Scan for the cell matching the given text and deliver its (X, Y) coordinate at center. 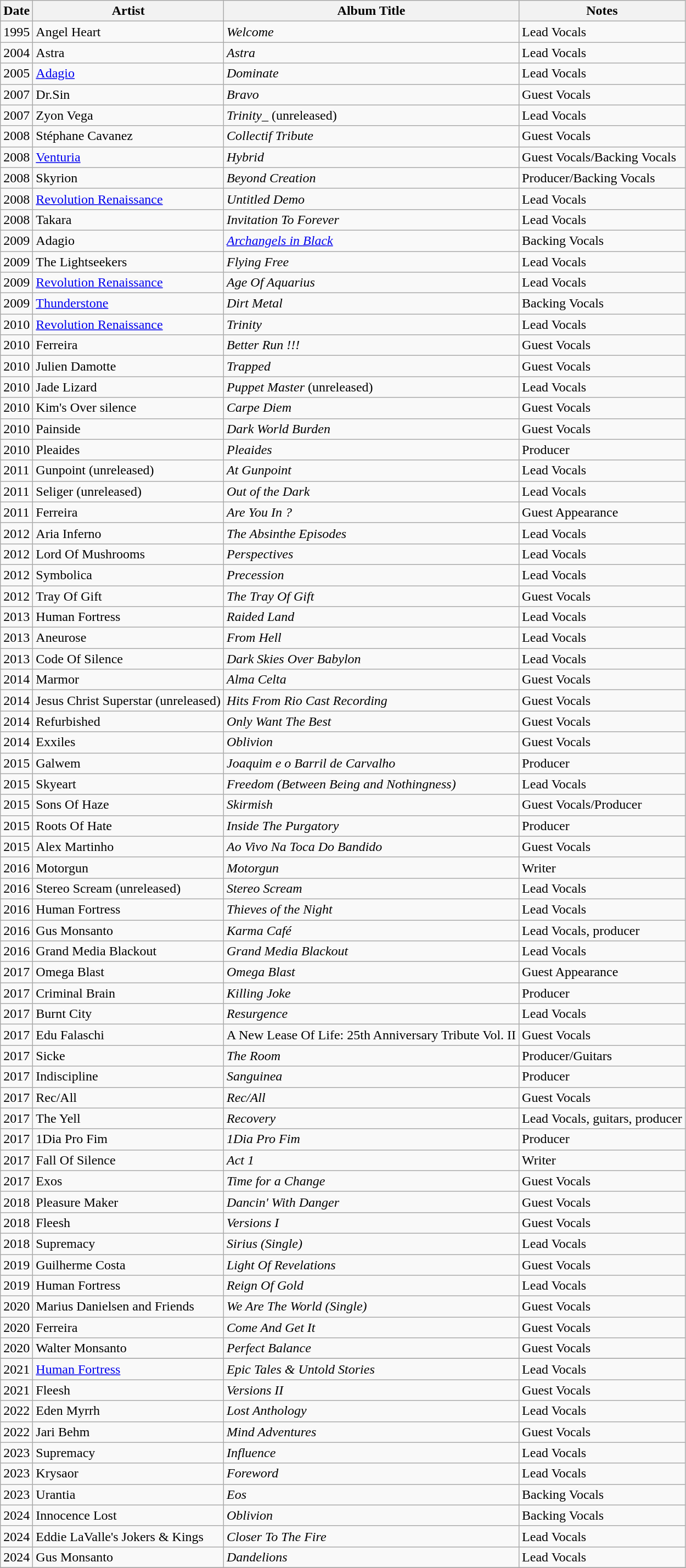
Welcome (371, 32)
Fall Of Silence (128, 1160)
Alma Celta (371, 680)
Angel Heart (128, 32)
The Room (371, 1056)
Versions I (371, 1223)
Collectif Tribute (371, 136)
Album Title (371, 11)
Aneurose (128, 638)
Urantia (128, 1494)
Lord Of Mushrooms (128, 554)
Out of the Dark (371, 491)
Carpe Diem (371, 408)
Beyond Creation (371, 178)
Kim's Over silence (128, 408)
Sirius (Single) (371, 1244)
Foreword (371, 1474)
Dark World Burden (371, 429)
Bravo (371, 94)
Burnt City (128, 1014)
Perspectives (371, 554)
Inside The Purgatory (371, 826)
Tray Of Gift (128, 596)
Exos (128, 1181)
Roots Of Hate (128, 826)
A New Lease Of Life: 25th Anniversary Tribute Vol. II (371, 1035)
Karma Café (371, 931)
Guest Vocals/Producer (603, 805)
Thunderstone (128, 304)
Dirt Metal (371, 304)
1995 (16, 32)
Hybrid (371, 157)
Sicke (128, 1056)
Walter Monsanto (128, 1348)
Come And Get It (371, 1328)
We Are The World (Single) (371, 1307)
The Lightseekers (128, 262)
Criminal Brain (128, 993)
Better Run !!! (371, 345)
Joaquim e o Barril de Carvalho (371, 763)
The Absinthe Episodes (371, 533)
Sanguinea (371, 1077)
Sons Of Haze (128, 805)
Skyeart (128, 784)
Light Of Revelations (371, 1264)
Puppet Master (unreleased) (371, 387)
Seliger (unreleased) (128, 491)
Trinity (371, 324)
Jade Lizard (128, 387)
Eddie LaValle's Jokers & Kings (128, 1536)
Killing Joke (371, 993)
Hits From Rio Cast Recording (371, 701)
Time for a Change (371, 1181)
Marius Danielsen and Friends (128, 1307)
Dancin' With Danger (371, 1202)
Untitled Demo (371, 199)
Lost Anthology (371, 1411)
Precession (371, 575)
Jesus Christ Superstar (unreleased) (128, 701)
Trinity_ (unreleased) (371, 115)
Takara (128, 220)
Skyrion (128, 178)
Archangels in Black (371, 240)
Dandelions (371, 1557)
Raided Land (371, 617)
Edu Falaschi (128, 1035)
Producer/Backing Vocals (603, 178)
Producer/Guitars (603, 1056)
Thieves of the Night (371, 909)
Jari Behm (128, 1432)
Aria Inferno (128, 533)
Closer To The Fire (371, 1536)
Lead Vocals, producer (603, 931)
Venturia (128, 157)
Pleasure Maker (128, 1202)
Influence (371, 1453)
Epic Tales & Untold Stories (371, 1369)
Invitation To Forever (371, 220)
Reign Of Gold (371, 1286)
Symbolica (128, 575)
Date (16, 11)
Only Want The Best (371, 721)
Exxiles (128, 742)
2005 (16, 74)
Julien Damotte (128, 366)
Eden Myrrh (128, 1411)
Guilherme Costa (128, 1264)
Lead Vocals, guitars, producer (603, 1118)
Zyon Vega (128, 115)
Artist (128, 11)
Innocence Lost (128, 1515)
At Gunpoint (371, 471)
Indiscipline (128, 1077)
Skirmish (371, 805)
Alex Martinho (128, 847)
Versions II (371, 1390)
Act 1 (371, 1160)
Dr.Sin (128, 94)
Mind Adventures (371, 1432)
Ao Vivo Na Toca Do Bandido (371, 847)
Gunpoint (unreleased) (128, 471)
The Tray Of Gift (371, 596)
Stéphane Cavanez (128, 136)
Are You In ? (371, 512)
Perfect Balance (371, 1348)
Age Of Aquarius (371, 283)
Galwem (128, 763)
Marmor (128, 680)
Trapped (371, 366)
Dark Skies Over Babylon (371, 659)
Resurgence (371, 1014)
Refurbished (128, 721)
Recovery (371, 1118)
Dominate (371, 74)
Freedom (Between Being and Nothingness) (371, 784)
Painside (128, 429)
Code Of Silence (128, 659)
Flying Free (371, 262)
Notes (603, 11)
The Yell (128, 1118)
Krysaor (128, 1474)
Stereo Scream (unreleased) (128, 888)
2004 (16, 53)
Eos (371, 1494)
Stereo Scream (371, 888)
Guest Vocals/Backing Vocals (603, 157)
From Hell (371, 638)
